Find where the given text appears and provide that cell's center as (x, y) coordinate. 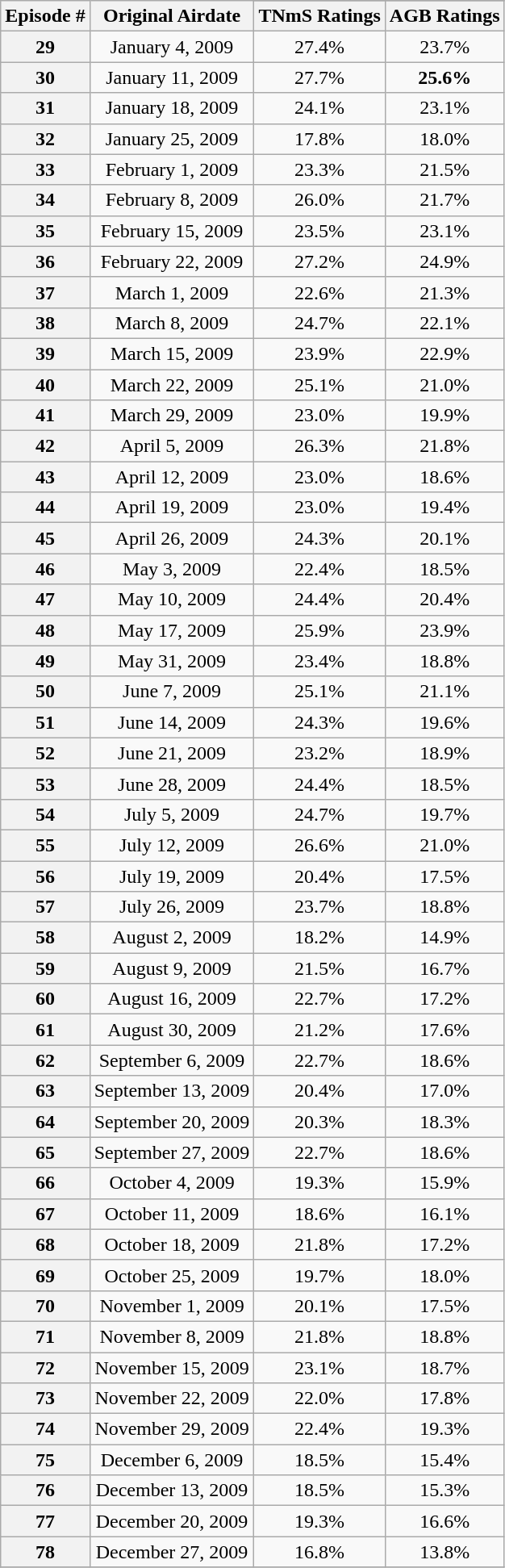
February 1, 2009 (172, 169)
26.0% (319, 200)
19.6% (444, 722)
19.4% (444, 508)
75 (45, 1460)
68 (45, 1244)
18.7% (444, 1368)
53 (45, 784)
19.9% (444, 416)
January 11, 2009 (172, 77)
September 13, 2009 (172, 1091)
66 (45, 1183)
June 7, 2009 (172, 692)
May 31, 2009 (172, 661)
34 (45, 200)
36 (45, 261)
November 22, 2009 (172, 1399)
21.1% (444, 692)
14.9% (444, 938)
56 (45, 876)
March 22, 2009 (172, 385)
60 (45, 999)
43 (45, 477)
July 19, 2009 (172, 876)
55 (45, 845)
23.2% (319, 753)
51 (45, 722)
49 (45, 661)
48 (45, 630)
57 (45, 907)
March 15, 2009 (172, 353)
October 4, 2009 (172, 1183)
December 6, 2009 (172, 1460)
25.9% (319, 630)
May 17, 2009 (172, 630)
August 2, 2009 (172, 938)
February 22, 2009 (172, 261)
March 29, 2009 (172, 416)
October 18, 2009 (172, 1244)
18.9% (444, 753)
65 (45, 1152)
15.9% (444, 1183)
18.3% (444, 1122)
35 (45, 231)
44 (45, 508)
38 (45, 323)
June 21, 2009 (172, 753)
22.9% (444, 353)
September 6, 2009 (172, 1060)
AGB Ratings (444, 16)
November 1, 2009 (172, 1306)
46 (45, 569)
32 (45, 139)
78 (45, 1552)
May 3, 2009 (172, 569)
27.2% (319, 261)
July 26, 2009 (172, 907)
64 (45, 1122)
40 (45, 385)
26.6% (319, 845)
71 (45, 1336)
16.1% (444, 1214)
22.6% (319, 292)
13.8% (444, 1552)
16.6% (444, 1521)
16.7% (444, 968)
61 (45, 1030)
42 (45, 446)
June 28, 2009 (172, 784)
74 (45, 1429)
62 (45, 1060)
26.3% (319, 446)
October 25, 2009 (172, 1275)
54 (45, 814)
25.6% (444, 77)
63 (45, 1091)
March 1, 2009 (172, 292)
59 (45, 968)
58 (45, 938)
52 (45, 753)
21.7% (444, 200)
37 (45, 292)
17.6% (444, 1030)
December 13, 2009 (172, 1491)
67 (45, 1214)
April 26, 2009 (172, 538)
June 14, 2009 (172, 722)
October 11, 2009 (172, 1214)
41 (45, 416)
TNmS Ratings (319, 16)
February 8, 2009 (172, 200)
47 (45, 600)
70 (45, 1306)
69 (45, 1275)
21.3% (444, 292)
September 27, 2009 (172, 1152)
January 4, 2009 (172, 47)
18.2% (319, 938)
July 5, 2009 (172, 814)
73 (45, 1399)
30 (45, 77)
15.4% (444, 1460)
16.8% (319, 1552)
December 20, 2009 (172, 1521)
Episode # (45, 16)
July 12, 2009 (172, 845)
72 (45, 1368)
Original Airdate (172, 16)
September 20, 2009 (172, 1122)
22.0% (319, 1399)
March 8, 2009 (172, 323)
November 8, 2009 (172, 1336)
23.4% (319, 661)
22.1% (444, 323)
31 (45, 108)
November 29, 2009 (172, 1429)
August 16, 2009 (172, 999)
24.9% (444, 261)
27.4% (319, 47)
33 (45, 169)
January 25, 2009 (172, 139)
February 15, 2009 (172, 231)
45 (45, 538)
April 12, 2009 (172, 477)
76 (45, 1491)
May 10, 2009 (172, 600)
24.1% (319, 108)
November 15, 2009 (172, 1368)
August 9, 2009 (172, 968)
17.0% (444, 1091)
January 18, 2009 (172, 108)
23.5% (319, 231)
April 19, 2009 (172, 508)
29 (45, 47)
23.3% (319, 169)
August 30, 2009 (172, 1030)
50 (45, 692)
April 5, 2009 (172, 446)
21.2% (319, 1030)
15.3% (444, 1491)
20.3% (319, 1122)
77 (45, 1521)
27.7% (319, 77)
December 27, 2009 (172, 1552)
39 (45, 353)
